Output the [x, y] coordinate of the center of the cell containing the given text.  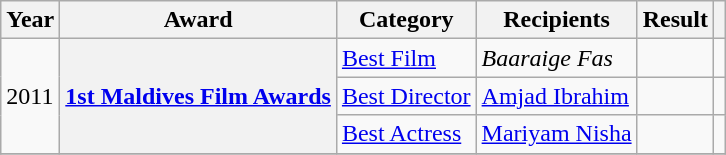
Best Director [406, 96]
Best Actress [406, 134]
Amjad Ibrahim [556, 96]
Result [675, 20]
Award [198, 20]
Mariyam Nisha [556, 134]
Best Film [406, 58]
Year [30, 20]
Recipients [556, 20]
Category [406, 20]
Baaraige Fas [556, 58]
1st Maldives Film Awards [198, 96]
2011 [30, 96]
